Determine the (X, Y) coordinate at the center of the cell enclosing the given text.  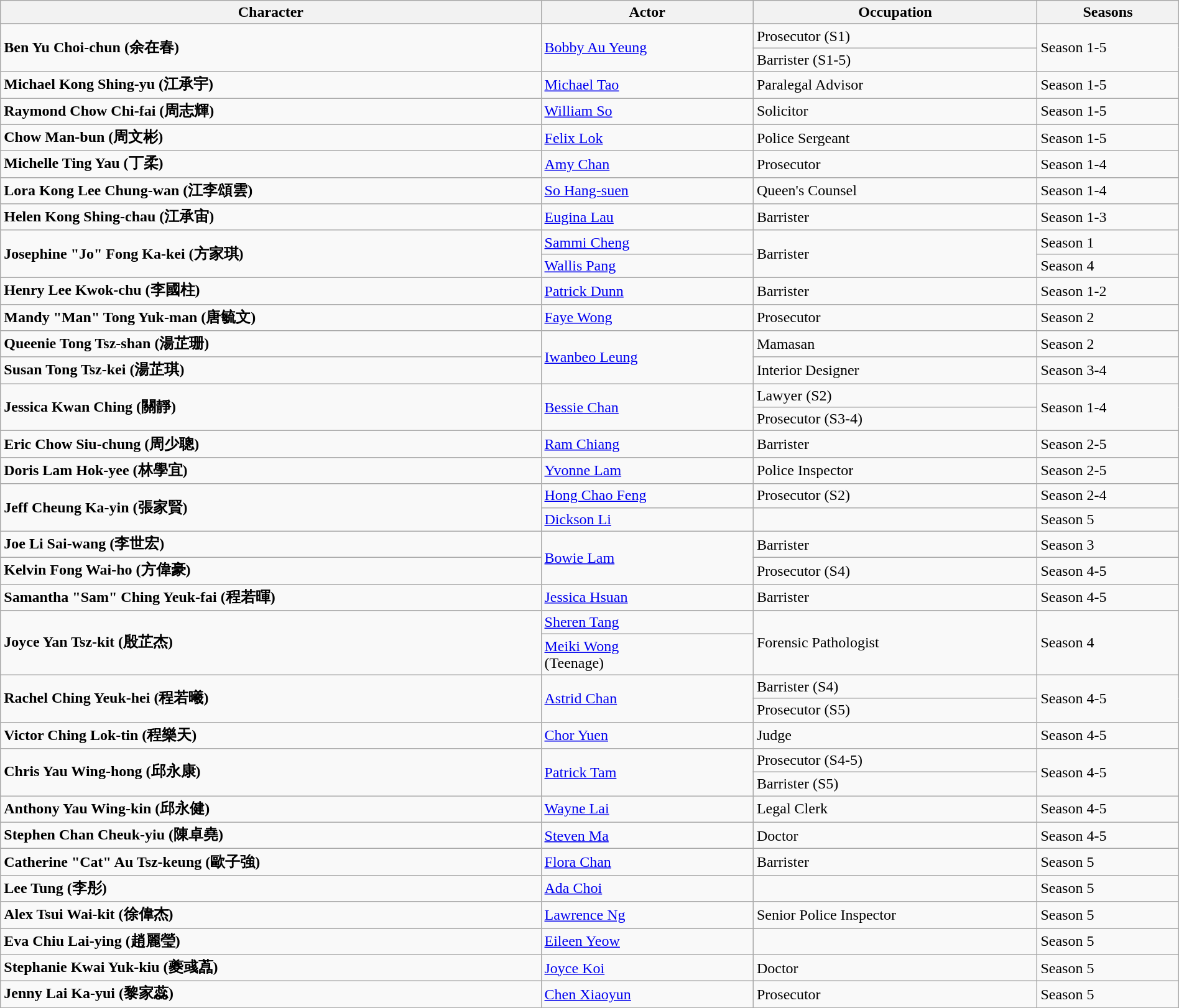
Police Inspector (895, 470)
Police Sergeant (895, 138)
Sammi Cheng (647, 242)
Alex Tsui Wai-kit (徐偉杰) (271, 915)
Interior Designer (895, 371)
Prosecutor (S5) (895, 710)
Rachel Ching Yeuk-hei (程若曦) (271, 698)
Prosecutor (S2) (895, 496)
Paralegal Advisor (895, 85)
Lora Kong Lee Chung-wan (江李頌雲) (271, 190)
Sheren Tang (647, 622)
Mamasan (895, 344)
Jeff Cheung Ka-yin (張家賢) (271, 507)
Season 3 (1108, 545)
Eileen Yeow (647, 941)
Actor (647, 12)
Season 2-4 (1108, 496)
Barrister (S4) (895, 687)
Season 3-4 (1108, 371)
Eugina Lau (647, 218)
Lawrence Ng (647, 915)
Stephen Chan Cheuk-yiu (陳卓堯) (271, 836)
Ben Yu Choi-chun (余在春) (271, 48)
Helen Kong Shing-chau (江承宙) (271, 218)
Judge (895, 735)
Character (271, 12)
Samantha "Sam" Ching Yeuk-fai (程若暉) (271, 597)
Raymond Chow Chi-fai (周志輝) (271, 112)
Lawyer (S2) (895, 395)
Wallis Pang (647, 266)
Chris Yau Wing-hong (邱永康) (271, 772)
Steven Ma (647, 836)
Iwanbeo Leung (647, 357)
Victor Ching Lok-tin (程樂天) (271, 735)
Meiki Wong (Teenage) (647, 654)
Prosecutor (S3-4) (895, 419)
Catherine "Cat" Au Tsz-keung (歐子強) (271, 862)
Susan Tong Tsz-kei (湯芷琪) (271, 371)
So Hang-suen (647, 190)
Chen Xiaoyun (647, 995)
Faye Wong (647, 317)
Jessica Kwan Ching (關靜) (271, 407)
Season 1-2 (1108, 291)
Prosecutor (S4-5) (895, 761)
Bessie Chan (647, 407)
Bowie Lam (647, 557)
Ada Choi (647, 888)
Jenny Lai Ka-yui (黎家蕊) (271, 995)
Jessica Hsuan (647, 597)
Solicitor (895, 112)
Prosecutor (S4) (895, 571)
Dickson Li (647, 519)
Felix Lok (647, 138)
Chor Yuen (647, 735)
Anthony Yau Wing-kin (邱永健) (271, 810)
Senior Police Inspector (895, 915)
Seasons (1108, 12)
Stephanie Kwai Yuk-kiu (夔彧藠) (271, 968)
Chow Man-bun (周文彬) (271, 138)
Yvonne Lam (647, 470)
Michelle Ting Yau (丁柔) (271, 164)
Forensic Pathologist (895, 643)
Astrid Chan (647, 698)
Season 1 (1108, 242)
Doris Lam Hok-yee (林學宜) (271, 470)
Mandy "Man" Tong Yuk-man (唐毓文) (271, 317)
Flora Chan (647, 862)
Season 1-3 (1108, 218)
Hong Chao Feng (647, 496)
Henry Lee Kwok-chu (李國柱) (271, 291)
Lee Tung (李彤) (271, 888)
Patrick Tam (647, 772)
Barrister (S1-5) (895, 60)
Legal Clerk (895, 810)
Prosecutor (S1) (895, 36)
Eric Chow Siu-chung (周少聰) (271, 444)
Kelvin Fong Wai-ho (方偉豪) (271, 571)
Joyce Yan Tsz-kit (殷芷杰) (271, 643)
Joyce Koi (647, 968)
William So (647, 112)
Michael Tao (647, 85)
Joe Li Sai-wang (李世宏) (271, 545)
Bobby Au Yeung (647, 48)
Patrick Dunn (647, 291)
Amy Chan (647, 164)
Barrister (S5) (895, 784)
Ram Chiang (647, 444)
Michael Kong Shing-yu (江承宇) (271, 85)
Queen's Counsel (895, 190)
Wayne Lai (647, 810)
Queenie Tong Tsz-shan (湯芷珊) (271, 344)
Occupation (895, 12)
Eva Chiu Lai-ying (趙麗瑩) (271, 941)
Josephine "Jo" Fong Ka-kei (方家琪) (271, 254)
